For the text-containing cell, return its midpoint in (X, Y) coordinate format. 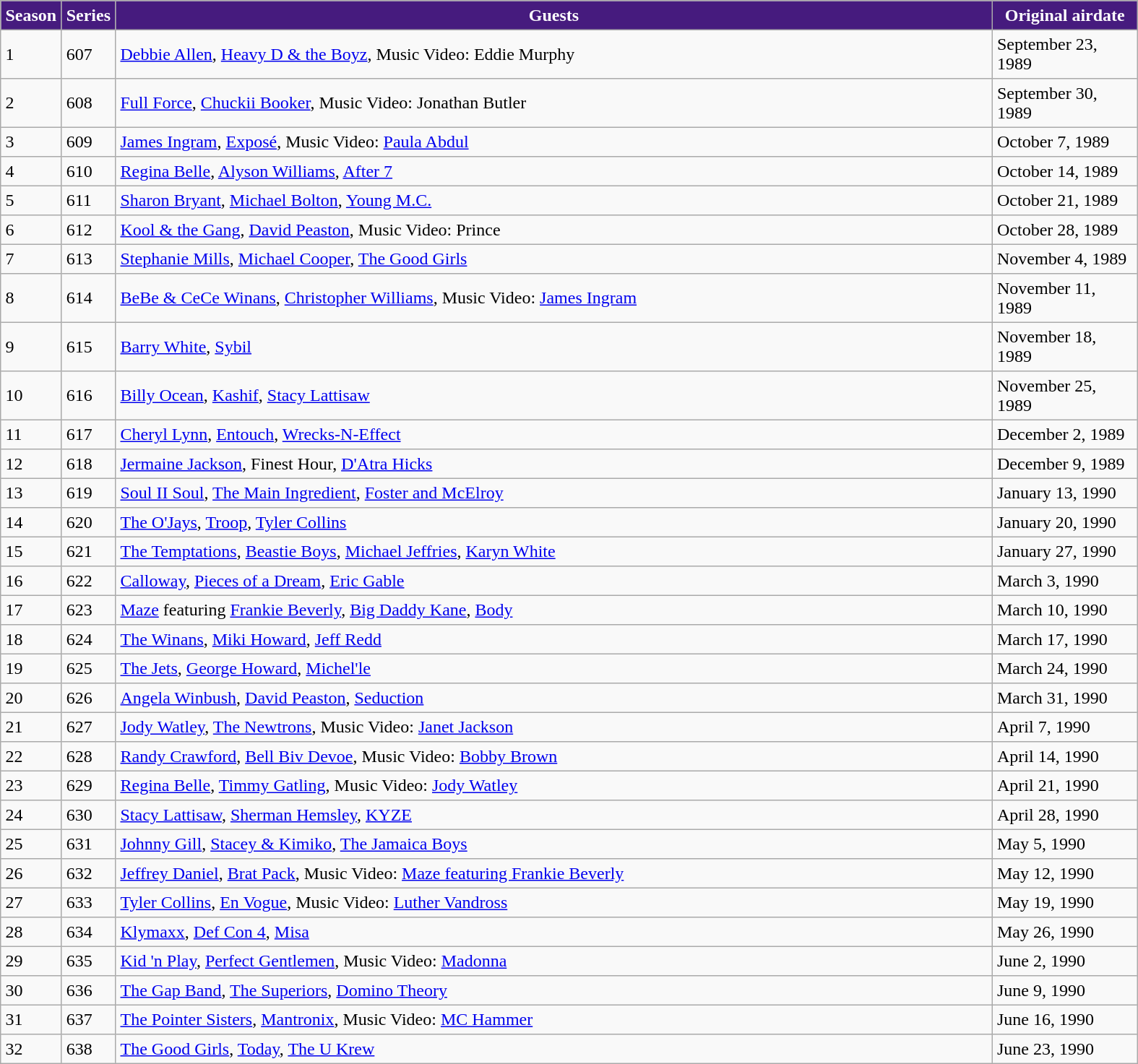
3 (31, 142)
16 (31, 581)
January 20, 1990 (1065, 522)
September 30, 1989 (1065, 103)
628 (88, 756)
4 (31, 171)
634 (88, 932)
The Pointer Sisters, Mantronix, Music Video: MC Hammer (554, 1019)
BeBe & CeCe Winans, Christopher Williams, Music Video: James Ingram (554, 298)
April 21, 1990 (1065, 785)
31 (31, 1019)
March 31, 1990 (1065, 698)
627 (88, 727)
629 (88, 785)
8 (31, 298)
27 (31, 902)
June 9, 1990 (1065, 990)
Barry White, Sybil (554, 347)
Jody Watley, The Newtrons, Music Video: Janet Jackson (554, 727)
618 (88, 464)
607 (88, 54)
619 (88, 493)
22 (31, 756)
Angela Winbush, David Peaston, Seduction (554, 698)
Kool & the Gang, David Peaston, Music Video: Prince (554, 230)
616 (88, 396)
March 24, 1990 (1065, 668)
20 (31, 698)
May 19, 1990 (1065, 902)
Series (88, 15)
18 (31, 639)
614 (88, 298)
7 (31, 259)
November 18, 1989 (1065, 347)
Full Force, Chuckii Booker, Music Video: Jonathan Butler (554, 103)
Season (31, 15)
The Good Girls, Today, The U Krew (554, 1049)
1 (31, 54)
The Winans, Miki Howard, Jeff Redd (554, 639)
Tyler Collins, En Vogue, Music Video: Luther Vandross (554, 902)
636 (88, 990)
12 (31, 464)
608 (88, 103)
15 (31, 551)
The Jets, George Howard, Michel'le (554, 668)
September 23, 1989 (1065, 54)
April 7, 1990 (1065, 727)
May 5, 1990 (1065, 844)
Stacy Lattisaw, Sherman Hemsley, KYZE (554, 815)
10 (31, 396)
14 (31, 522)
617 (88, 434)
January 27, 1990 (1065, 551)
29 (31, 961)
11 (31, 434)
March 17, 1990 (1065, 639)
626 (88, 698)
Regina Belle, Alyson Williams, After 7 (554, 171)
Soul II Soul, The Main Ingredient, Foster and McElroy (554, 493)
Calloway, Pieces of a Dream, Eric Gable (554, 581)
The O'Jays, Troop, Tyler Collins (554, 522)
Regina Belle, Timmy Gatling, Music Video: Jody Watley (554, 785)
21 (31, 727)
The Gap Band, The Superiors, Domino Theory (554, 990)
621 (88, 551)
30 (31, 990)
May 26, 1990 (1065, 932)
Johnny Gill, Stacey & Kimiko, The Jamaica Boys (554, 844)
26 (31, 873)
24 (31, 815)
James Ingram, Exposé, Music Video: Paula Abdul (554, 142)
13 (31, 493)
611 (88, 200)
Cheryl Lynn, Entouch, Wrecks-N-Effect (554, 434)
Guests (554, 15)
609 (88, 142)
630 (88, 815)
638 (88, 1049)
624 (88, 639)
March 10, 1990 (1065, 610)
June 16, 1990 (1065, 1019)
October 14, 1989 (1065, 171)
June 23, 1990 (1065, 1049)
637 (88, 1019)
November 25, 1989 (1065, 396)
28 (31, 932)
October 21, 1989 (1065, 200)
Kid 'n Play, Perfect Gentlemen, Music Video: Madonna (554, 961)
December 2, 1989 (1065, 434)
Jermaine Jackson, Finest Hour, D'Atra Hicks (554, 464)
6 (31, 230)
November 4, 1989 (1065, 259)
December 9, 1989 (1065, 464)
631 (88, 844)
633 (88, 902)
October 7, 1989 (1065, 142)
Randy Crawford, Bell Biv Devoe, Music Video: Bobby Brown (554, 756)
April 14, 1990 (1065, 756)
623 (88, 610)
April 28, 1990 (1065, 815)
2 (31, 103)
610 (88, 171)
17 (31, 610)
Klymaxx, Def Con 4, Misa (554, 932)
June 2, 1990 (1065, 961)
October 28, 1989 (1065, 230)
25 (31, 844)
January 13, 1990 (1065, 493)
Original airdate (1065, 15)
612 (88, 230)
9 (31, 347)
19 (31, 668)
Sharon Bryant, Michael Bolton, Young M.C. (554, 200)
32 (31, 1049)
Maze featuring Frankie Beverly, Big Daddy Kane, Body (554, 610)
613 (88, 259)
Billy Ocean, Kashif, Stacy Lattisaw (554, 396)
635 (88, 961)
The Temptations, Beastie Boys, Michael Jeffries, Karyn White (554, 551)
March 3, 1990 (1065, 581)
Stephanie Mills, Michael Cooper, The Good Girls (554, 259)
5 (31, 200)
615 (88, 347)
625 (88, 668)
May 12, 1990 (1065, 873)
632 (88, 873)
Debbie Allen, Heavy D & the Boyz, Music Video: Eddie Murphy (554, 54)
620 (88, 522)
November 11, 1989 (1065, 298)
23 (31, 785)
Jeffrey Daniel, Brat Pack, Music Video: Maze featuring Frankie Beverly (554, 873)
622 (88, 581)
